Return [X, Y] of the center of cell containing provided text 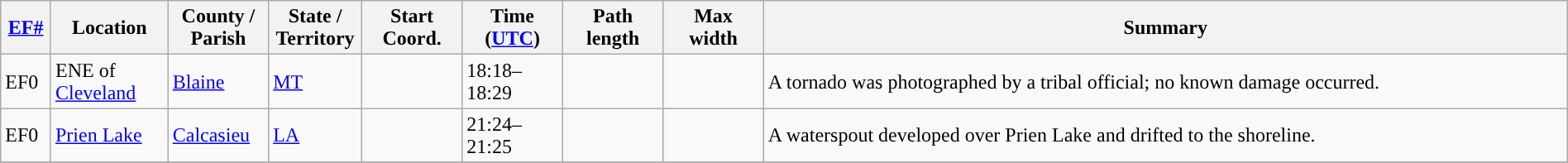
Path length [612, 28]
Start Coord. [412, 28]
A tornado was photographed by a tribal official; no known damage occurred. [1165, 81]
A waterspout developed over Prien Lake and drifted to the shoreline. [1165, 136]
Prien Lake [109, 136]
Calcasieu [218, 136]
County / Parish [218, 28]
State / Territory [316, 28]
Max width [713, 28]
ENE of Cleveland [109, 81]
Location [109, 28]
EF# [26, 28]
Blaine [218, 81]
21:24–21:25 [513, 136]
LA [316, 136]
MT [316, 81]
18:18–18:29 [513, 81]
Summary [1165, 28]
Time (UTC) [513, 28]
